Return (x, y) of the center of cell containing provided text 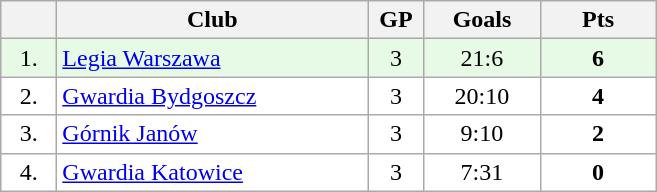
3. (29, 134)
21:6 (482, 58)
Legia Warszawa (212, 58)
2. (29, 96)
7:31 (482, 172)
2 (598, 134)
Gwardia Bydgoszcz (212, 96)
4 (598, 96)
Goals (482, 20)
Gwardia Katowice (212, 172)
20:10 (482, 96)
Górnik Janów (212, 134)
0 (598, 172)
4. (29, 172)
GP (396, 20)
Pts (598, 20)
9:10 (482, 134)
6 (598, 58)
1. (29, 58)
Club (212, 20)
